Provide the [x, y] coordinate of the cell's center where the given text is located.  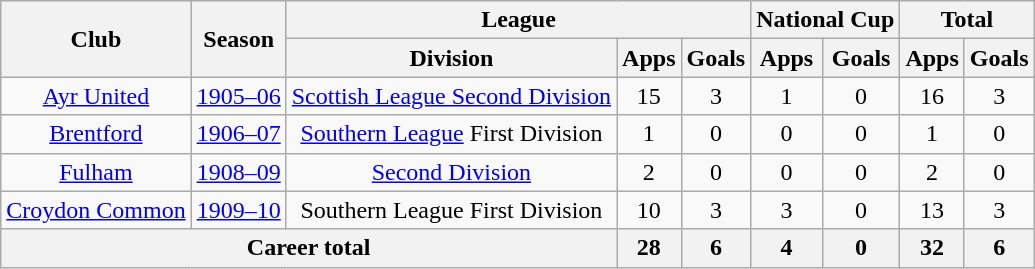
4 [787, 248]
Second Division [451, 172]
Ayr United [96, 96]
Season [238, 39]
Total [967, 20]
28 [649, 248]
National Cup [826, 20]
13 [932, 210]
1905–06 [238, 96]
Croydon Common [96, 210]
1909–10 [238, 210]
Division [451, 58]
Fulham [96, 172]
Career total [309, 248]
1906–07 [238, 134]
16 [932, 96]
10 [649, 210]
Scottish League Second Division [451, 96]
Brentford [96, 134]
15 [649, 96]
1908–09 [238, 172]
32 [932, 248]
Club [96, 39]
League [518, 20]
